For the text-containing cell, return its midpoint in [X, Y] coordinate format. 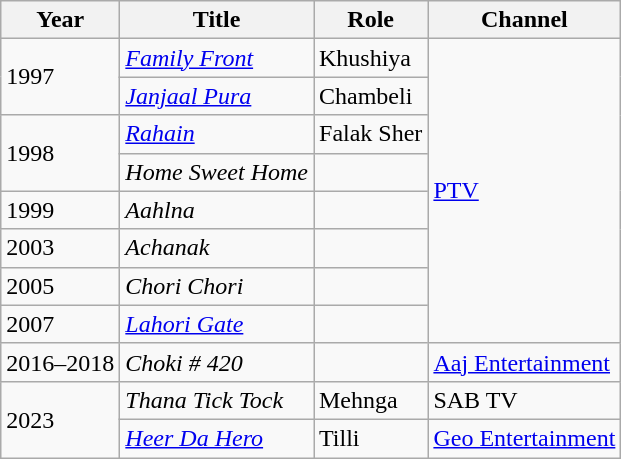
Tilli [371, 438]
1999 [60, 210]
1998 [60, 153]
2016–2018 [60, 362]
Aahlna [217, 210]
Achanak [217, 248]
Chambeli [371, 96]
PTV [524, 191]
Chori Chori [217, 286]
Mehnga [371, 400]
2023 [60, 419]
Choki # 420 [217, 362]
Heer Da Hero [217, 438]
Year [60, 20]
Falak Sher [371, 134]
Channel [524, 20]
Rahain [217, 134]
Geo Entertainment [524, 438]
Family Front [217, 58]
1997 [60, 77]
Thana Tick Tock [217, 400]
Aaj Entertainment [524, 362]
SAB TV [524, 400]
Khushiya [371, 58]
Janjaal Pura [217, 96]
2005 [60, 286]
2003 [60, 248]
Role [371, 20]
Home Sweet Home [217, 172]
Lahori Gate [217, 324]
2007 [60, 324]
Title [217, 20]
